Detect which cell encompasses the target text, then output its (x, y) center coordinate. 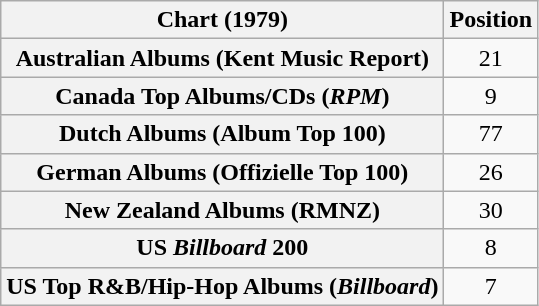
Chart (1979) (222, 20)
77 (491, 134)
9 (491, 96)
German Albums (Offizielle Top 100) (222, 172)
26 (491, 172)
New Zealand Albums (RMNZ) (222, 210)
US Top R&B/Hip-Hop Albums (Billboard) (222, 286)
US Billboard 200 (222, 248)
7 (491, 286)
30 (491, 210)
Canada Top Albums/CDs (RPM) (222, 96)
8 (491, 248)
Australian Albums (Kent Music Report) (222, 58)
Dutch Albums (Album Top 100) (222, 134)
21 (491, 58)
Position (491, 20)
